Search for the cell housing the specified text and yield its [X, Y] center coordinate. 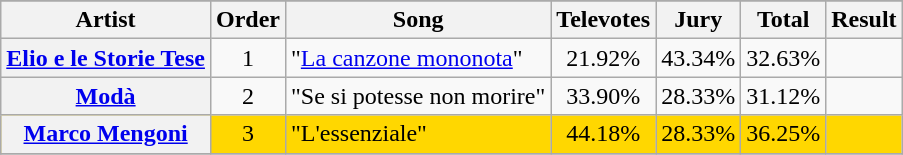
31.12% [784, 96]
"La canzone mononota" [418, 58]
36.25% [784, 134]
Artist [106, 20]
Song [418, 20]
Result [864, 20]
1 [248, 58]
2 [248, 96]
43.34% [698, 58]
33.90% [604, 96]
"L'essenziale" [418, 134]
Order [248, 20]
21.92% [604, 58]
Total [784, 20]
Marco Mengoni [106, 134]
3 [248, 134]
Modà [106, 96]
Jury [698, 20]
Televotes [604, 20]
"Se si potesse non morire" [418, 96]
44.18% [604, 134]
Elio e le Storie Tese [106, 58]
32.63% [784, 58]
